Return the [x, y] coordinate for the center point of the cell that contains the specified text.  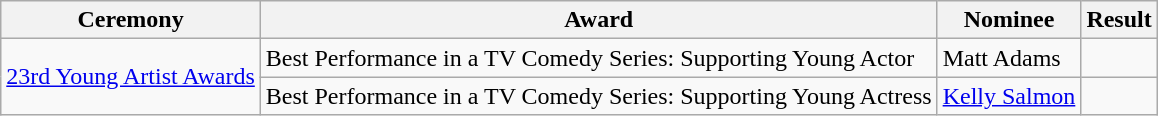
Nominee [1009, 20]
Award [598, 20]
Best Performance in a TV Comedy Series: Supporting Young Actress [598, 96]
Ceremony [131, 20]
Result [1119, 20]
Best Performance in a TV Comedy Series: Supporting Young Actor [598, 58]
23rd Young Artist Awards [131, 77]
Matt Adams [1009, 58]
Kelly Salmon [1009, 96]
